Scan for the cell matching the given text and deliver its [X, Y] coordinate at center. 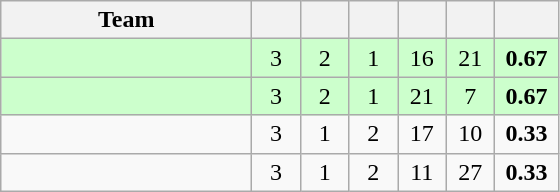
17 [422, 134]
11 [422, 172]
Team [126, 20]
7 [470, 96]
27 [470, 172]
10 [470, 134]
16 [422, 58]
